Output the [x, y] coordinate of the center of the cell containing the given text.  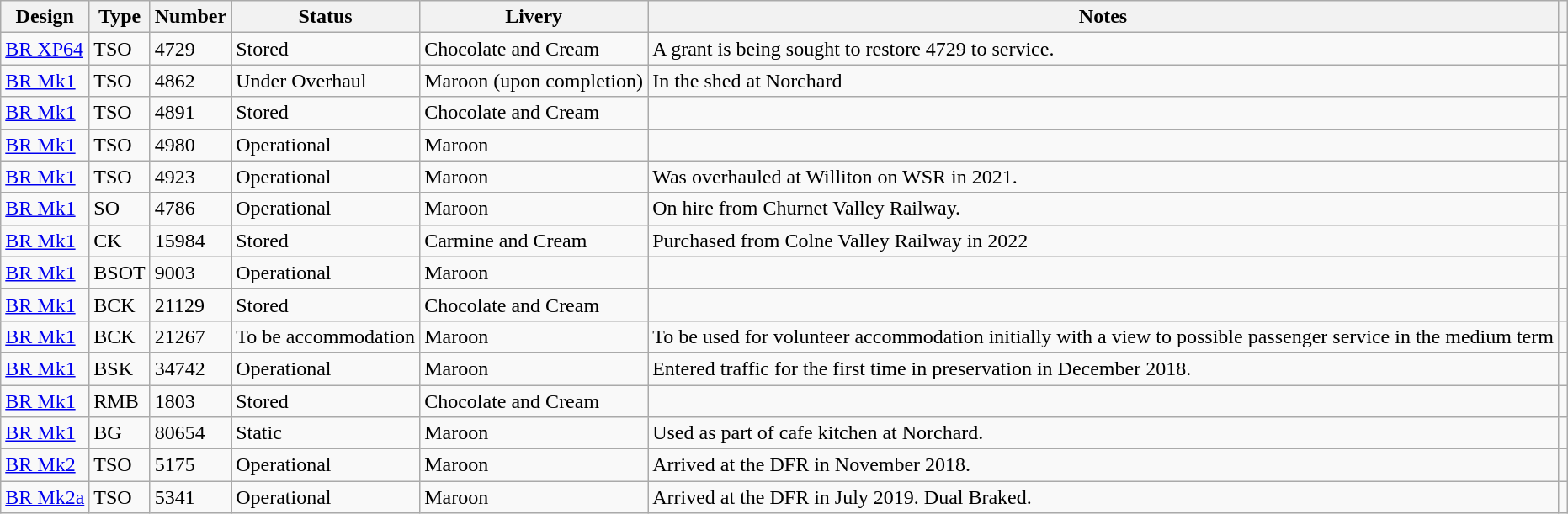
21129 [190, 305]
15984 [190, 241]
Number [190, 17]
SO [120, 209]
BG [120, 433]
CK [120, 241]
1803 [190, 401]
Notes [1103, 17]
Arrived at the DFR in November 2018. [1103, 465]
Static [326, 433]
Maroon (upon completion) [534, 81]
34742 [190, 368]
21267 [190, 336]
BR Mk2 [45, 465]
Purchased from Colne Valley Railway in 2022 [1103, 241]
In the shed at Norchard [1103, 81]
4862 [190, 81]
4786 [190, 209]
Livery [534, 17]
Design [45, 17]
Carmine and Cream [534, 241]
Status [326, 17]
BSK [120, 368]
9003 [190, 273]
4729 [190, 49]
A grant is being sought to restore 4729 to service. [1103, 49]
Was overhauled at Williton on WSR in 2021. [1103, 177]
5341 [190, 497]
On hire from Churnet Valley Railway. [1103, 209]
Under Overhaul [326, 81]
80654 [190, 433]
4980 [190, 145]
Type [120, 17]
4923 [190, 177]
To be accommodation [326, 336]
To be used for volunteer accommodation initially with a view to possible passenger service in the medium term [1103, 336]
BSOT [120, 273]
4891 [190, 113]
Used as part of cafe kitchen at Norchard. [1103, 433]
BR Mk2a [45, 497]
RMB [120, 401]
Entered traffic for the first time in preservation in December 2018. [1103, 368]
Arrived at the DFR in July 2019. Dual Braked. [1103, 497]
BR XP64 [45, 49]
5175 [190, 465]
